Determine the (x, y) coordinate at the center of the cell enclosing the given text.  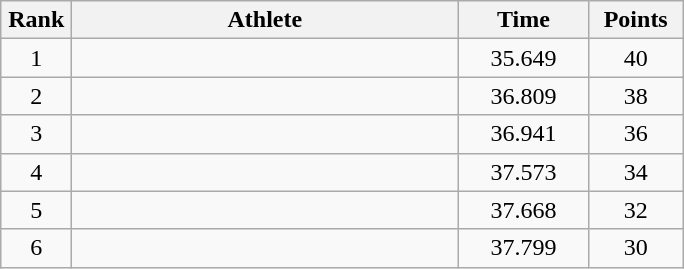
34 (636, 172)
36.809 (524, 96)
37.668 (524, 210)
36.941 (524, 134)
4 (36, 172)
40 (636, 58)
38 (636, 96)
5 (36, 210)
Time (524, 20)
6 (36, 248)
Athlete (265, 20)
30 (636, 248)
32 (636, 210)
35.649 (524, 58)
37.799 (524, 248)
37.573 (524, 172)
3 (36, 134)
36 (636, 134)
2 (36, 96)
Rank (36, 20)
1 (36, 58)
Points (636, 20)
